Locate the cell with the specified text and output its (x, y) center coordinate. 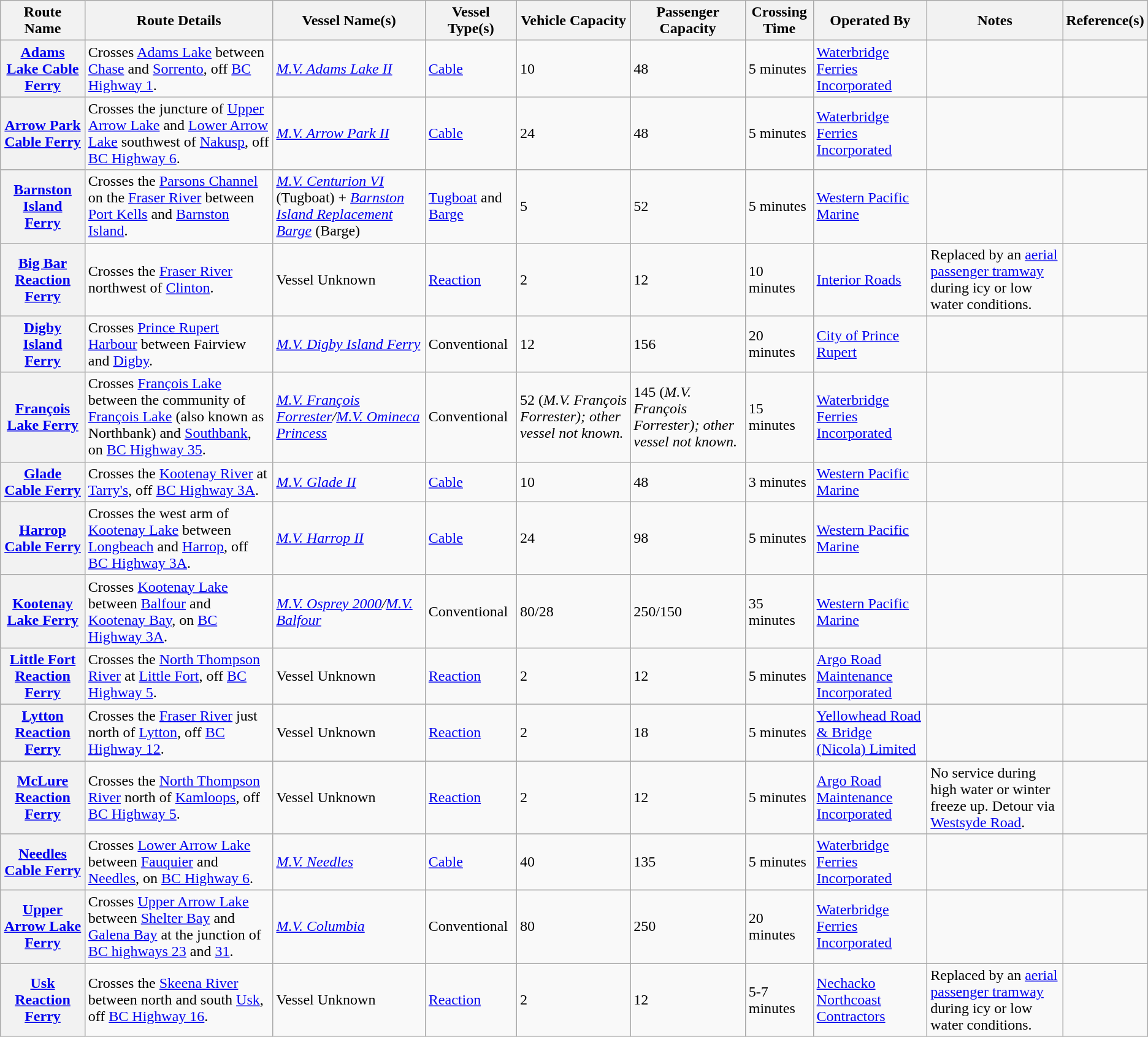
M.V. Digby Island Ferry (349, 344)
Usk Reaction Ferry (43, 1000)
5-7 minutes (779, 1000)
Yellowhead Road & Bridge (Nicola) Limited (870, 732)
18 (688, 732)
Kootenay Lake Ferry (43, 611)
Crosses Adams Lake between Chase and Sorrento, off BC Highway 1. (179, 69)
M.V. Harrop II (349, 538)
Crosses the Fraser River just north of Lytton, off BC Highway 12. (179, 732)
M.V. Osprey 2000/M.V. Balfour (349, 611)
M.V. Columbia (349, 927)
Adams Lake Cable Ferry (43, 69)
Crossing Time (779, 21)
Tugboat and Barge (471, 206)
Little Fort Reaction Ferry (43, 676)
No service during high water or winter freeze up. Detour via Westsyde Road. (995, 797)
3 minutes (779, 482)
Glade Cable Ferry (43, 482)
Crosses Lower Arrow Lake between Fauquier and Needles, on BC Highway 6. (179, 862)
40 (573, 862)
Crosses the Parsons Channel on the Fraser River between Port Kells and Barnston Island. (179, 206)
145 (M.V. François Forrester); other vessel not known. (688, 417)
Crosses the Fraser River northwest of Clinton. (179, 280)
M.V. Centurion VI (Tugboat) + Barnston Island Replacement Barge (Barge) (349, 206)
98 (688, 538)
Vessel Name(s) (349, 21)
City of Prince Rupert (870, 344)
Harrop Cable Ferry (43, 538)
Lytton Reaction Ferry (43, 732)
Crosses the west arm of Kootenay Lake between Longbeach and Harrop, off BC Highway 3A. (179, 538)
80 (573, 927)
Interior Roads (870, 280)
Big Bar Reaction Ferry (43, 280)
Vehicle Capacity (573, 21)
M.V. Arrow Park II (349, 134)
François Lake Ferry (43, 417)
Passenger Capacity (688, 21)
Crosses the Skeena River between north and south Usk, off BC Highway 16. (179, 1000)
Nechacko Northcoast Contractors (870, 1000)
80/28 (573, 611)
15 minutes (779, 417)
Operated By (870, 21)
35 minutes (779, 611)
Reference(s) (1105, 21)
McLure Reaction Ferry (43, 797)
M.V. François Forrester/M.V. Omineca Princess (349, 417)
Upper Arrow Lake Ferry (43, 927)
156 (688, 344)
Notes (995, 21)
Route Name (43, 21)
Vessel Type(s) (471, 21)
Digby Island Ferry (43, 344)
Barnston Island Ferry (43, 206)
52 (M.V. François Forrester); other vessel not known. (573, 417)
Crosses the juncture of Upper Arrow Lake and Lower Arrow Lake southwest of Nakusp, off BC Highway 6. (179, 134)
250 (688, 927)
M.V. Adams Lake II (349, 69)
Route Details (179, 21)
10 minutes (779, 280)
M.V. Glade II (349, 482)
Crosses Upper Arrow Lake between Shelter Bay and Galena Bay at the junction of BC highways 23 and 31. (179, 927)
135 (688, 862)
250/150 (688, 611)
Needles Cable Ferry (43, 862)
Crosses the North Thompson River north of Kamloops, off BC Highway 5. (179, 797)
52 (688, 206)
Crosses Kootenay Lake between Balfour and Kootenay Bay, on BC Highway 3A. (179, 611)
Crosses the Kootenay River at Tarry's, off BC Highway 3A. (179, 482)
Crosses François Lake between the community of François Lake (also known as Northbank) and Southbank, on BC Highway 35. (179, 417)
Arrow Park Cable Ferry (43, 134)
Crosses the North Thompson River at Little Fort, off BC Highway 5. (179, 676)
5 (573, 206)
M.V. Needles (349, 862)
Crosses Prince Rupert Harbour between Fairview and Digby. (179, 344)
